Locate the cell with the specified text and output its [X, Y] center coordinate. 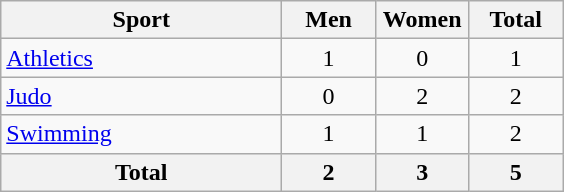
Swimming [142, 134]
Men [329, 20]
Women [422, 20]
Sport [142, 20]
5 [516, 172]
Athletics [142, 58]
3 [422, 172]
Judo [142, 96]
